Search for the cell housing the specified text and yield its [X, Y] center coordinate. 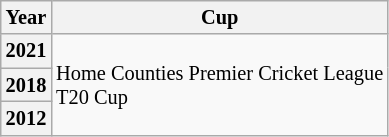
Home Counties Premier Cricket League T20 Cup [220, 84]
2021 [26, 51]
2018 [26, 85]
Cup [220, 17]
2012 [26, 118]
Year [26, 17]
